Capture the cell that displays the provided text and extract its (X, Y) central coordinate. 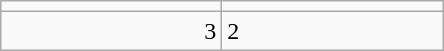
3 (112, 31)
2 (332, 31)
